Extract the (X, Y) coordinate from the center of the cell holding the provided text.  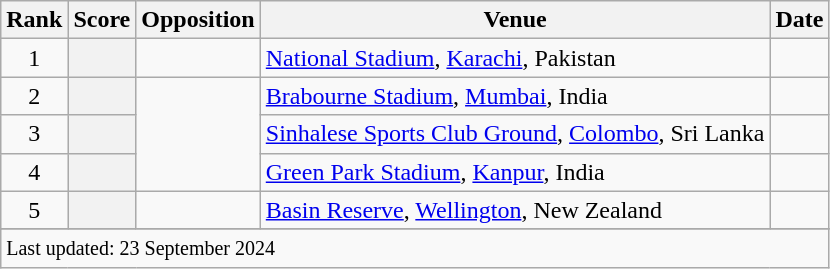
Venue (515, 20)
Sinhalese Sports Club Ground, Colombo, Sri Lanka (515, 134)
Rank (34, 20)
4 (34, 172)
2 (34, 96)
National Stadium, Karachi, Pakistan (515, 58)
1 (34, 58)
Opposition (198, 20)
Brabourne Stadium, Mumbai, India (515, 96)
3 (34, 134)
Green Park Stadium, Kanpur, India (515, 172)
Score (102, 20)
Date (800, 20)
Last updated: 23 September 2024 (415, 248)
Basin Reserve, Wellington, New Zealand (515, 210)
5 (34, 210)
